Determine the (x, y) coordinate at the center of the cell enclosing the given text.  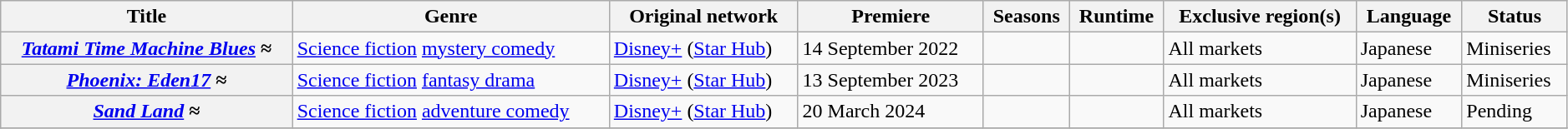
Tatami Time Machine Blues ≈ (147, 48)
Pending (1515, 112)
Phoenix: Eden17 ≈ (147, 80)
Genre (451, 17)
Title (147, 17)
Premiere (891, 17)
Original network (703, 17)
13 September 2023 (891, 80)
Science fiction fantasy drama (451, 80)
Language (1408, 17)
20 March 2024 (891, 112)
14 September 2022 (891, 48)
Seasons (1026, 17)
Exclusive region(s) (1260, 17)
Runtime (1116, 17)
Science fiction mystery comedy (451, 48)
Sand Land ≈ (147, 112)
Status (1515, 17)
Science fiction adventure comedy (451, 112)
